Return the [X, Y] coordinate for the center point of the cell that contains the specified text.  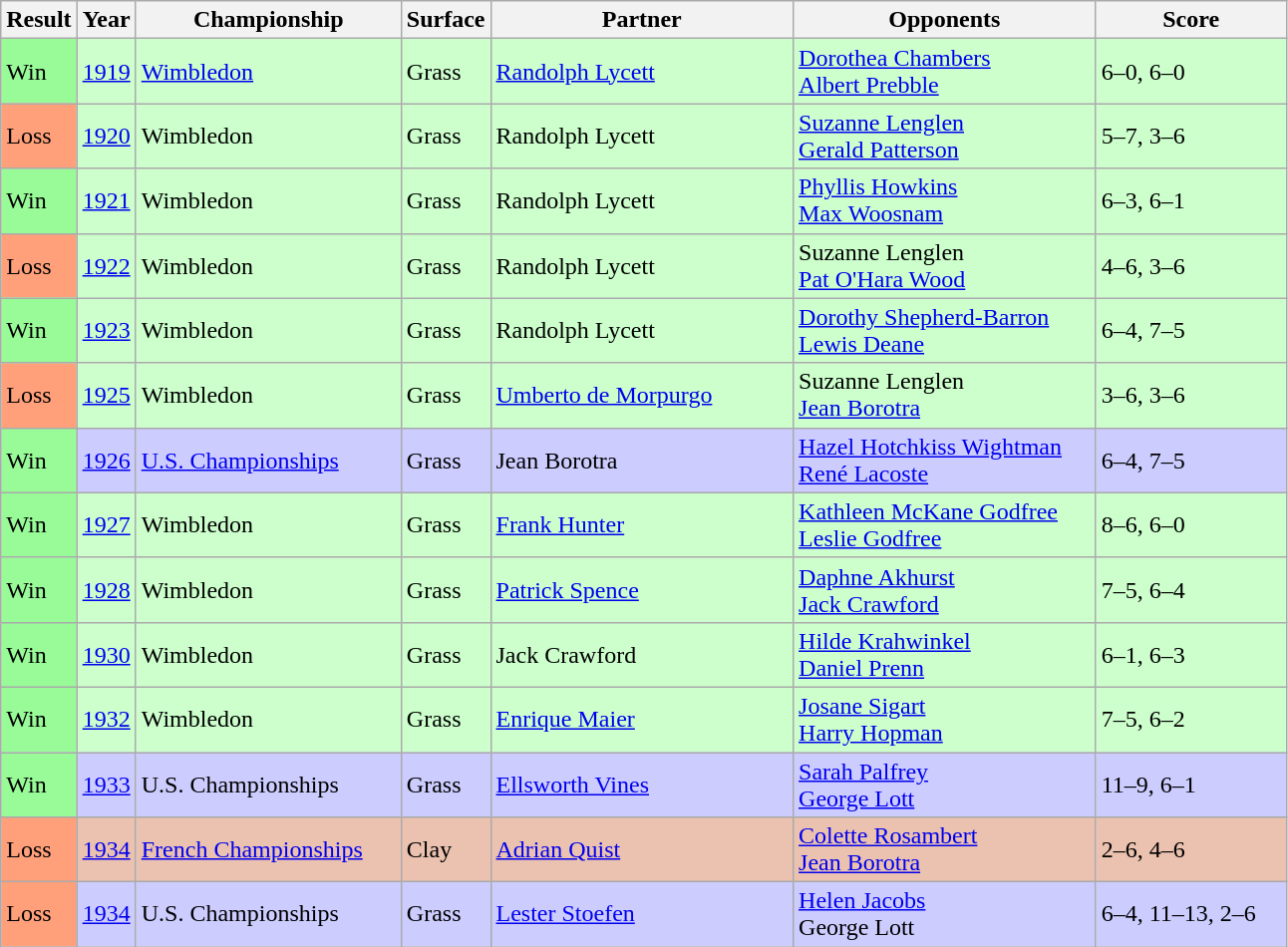
6–3, 6–1 [1190, 201]
Hazel Hotchkiss Wightman René Lacoste [945, 461]
Enrique Maier [642, 720]
6–0, 6–0 [1190, 72]
1933 [106, 784]
1928 [106, 590]
7–5, 6–2 [1190, 720]
Patrick Spence [642, 590]
Partner [642, 20]
Umberto de Morpurgo [642, 395]
6–4, 11–13, 2–6 [1190, 915]
Suzanne Lenglen Jean Borotra [945, 395]
Year [106, 20]
Championship [268, 20]
8–6, 6–0 [1190, 524]
French Championships [268, 849]
6–1, 6–3 [1190, 654]
4–6, 3–6 [1190, 265]
Dorothy Shepherd-Barron Lewis Deane [945, 331]
Suzanne Lenglen Pat O'Hara Wood [945, 265]
2–6, 4–6 [1190, 849]
Dorothea Chambers Albert Prebble [945, 72]
Clay [446, 849]
Jean Borotra [642, 461]
1921 [106, 201]
Kathleen McKane Godfree Leslie Godfree [945, 524]
7–5, 6–4 [1190, 590]
1927 [106, 524]
Frank Hunter [642, 524]
Daphne Akhurst Jack Crawford [945, 590]
Phyllis Howkins Max Woosnam [945, 201]
Hilde Krahwinkel Daniel Prenn [945, 654]
1925 [106, 395]
Josane Sigart Harry Hopman [945, 720]
5–7, 3–6 [1190, 136]
3–6, 3–6 [1190, 395]
Surface [446, 20]
1919 [106, 72]
1920 [106, 136]
Suzanne Lenglen Gerald Patterson [945, 136]
Opponents [945, 20]
11–9, 6–1 [1190, 784]
1923 [106, 331]
Sarah Palfrey George Lott [945, 784]
Jack Crawford [642, 654]
Colette Rosambert Jean Borotra [945, 849]
1926 [106, 461]
Ellsworth Vines [642, 784]
Adrian Quist [642, 849]
Helen Jacobs George Lott [945, 915]
1922 [106, 265]
Score [1190, 20]
1930 [106, 654]
Lester Stoefen [642, 915]
Result [39, 20]
1932 [106, 720]
